Return the (x, y) coordinate for the center point of the cell that contains the specified text.  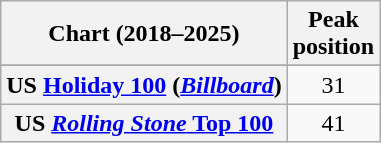
Chart (2018–2025) (144, 34)
US Holiday 100 (Billboard) (144, 85)
Peakposition (333, 34)
US Rolling Stone Top 100 (144, 123)
41 (333, 123)
31 (333, 85)
